Detect which cell encompasses the target text, then output its (x, y) center coordinate. 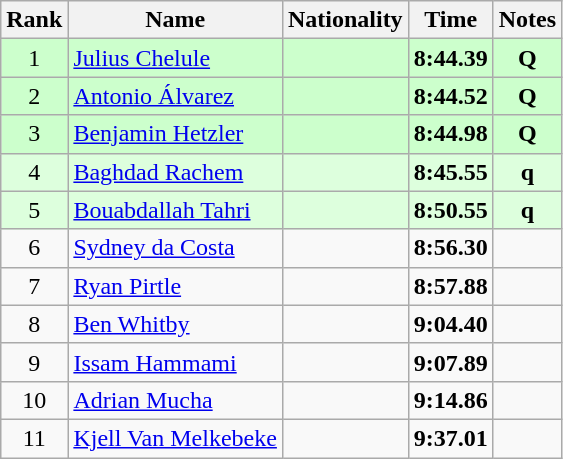
6 (34, 248)
Adrian Mucha (176, 400)
8:57.88 (450, 286)
Issam Hammami (176, 362)
5 (34, 210)
Name (176, 20)
8 (34, 324)
Ryan Pirtle (176, 286)
4 (34, 172)
2 (34, 96)
Nationality (345, 20)
Baghdad Rachem (176, 172)
Sydney da Costa (176, 248)
Antonio Álvarez (176, 96)
11 (34, 438)
Julius Chelule (176, 58)
8:44.52 (450, 96)
Time (450, 20)
9:14.86 (450, 400)
8:44.98 (450, 134)
8:56.30 (450, 248)
Ben Whitby (176, 324)
8:45.55 (450, 172)
Kjell Van Melkebeke (176, 438)
9:07.89 (450, 362)
8:50.55 (450, 210)
7 (34, 286)
Rank (34, 20)
Notes (527, 20)
9:37.01 (450, 438)
9:04.40 (450, 324)
9 (34, 362)
10 (34, 400)
Bouabdallah Tahri (176, 210)
1 (34, 58)
Benjamin Hetzler (176, 134)
8:44.39 (450, 58)
3 (34, 134)
